Extract the (X, Y) coordinate from the center of the cell holding the provided text.  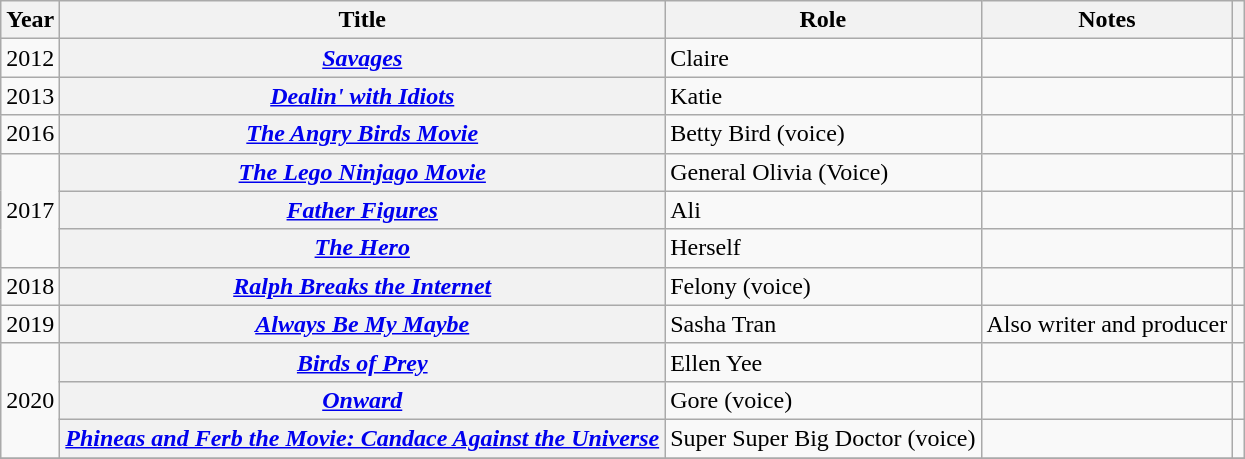
2020 (30, 400)
Notes (1107, 20)
Betty Bird (voice) (823, 134)
Onward (362, 400)
Year (30, 20)
Katie (823, 96)
Ralph Breaks the Internet (362, 286)
General Olivia (Voice) (823, 172)
2016 (30, 134)
Father Figures (362, 210)
Also writer and producer (1107, 324)
Sasha Tran (823, 324)
2019 (30, 324)
The Lego Ninjago Movie (362, 172)
2013 (30, 96)
Claire (823, 58)
2012 (30, 58)
Savages (362, 58)
Gore (voice) (823, 400)
The Hero (362, 248)
Dealin' with Idiots (362, 96)
Herself (823, 248)
Phineas and Ferb the Movie: Candace Against the Universe (362, 438)
Always Be My Maybe (362, 324)
Title (362, 20)
Ellen Yee (823, 362)
Birds of Prey (362, 362)
2018 (30, 286)
Felony (voice) (823, 286)
The Angry Birds Movie (362, 134)
Ali (823, 210)
Role (823, 20)
Super Super Big Doctor (voice) (823, 438)
2017 (30, 210)
